Determine the [X, Y] coordinate at the center of the cell enclosing the given text.  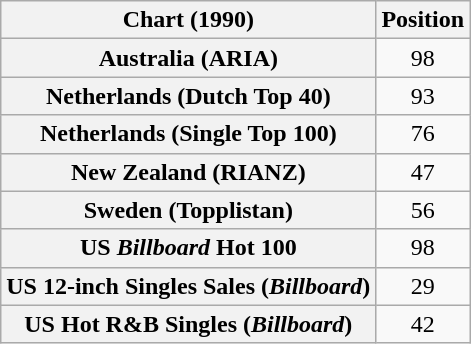
Netherlands (Single Top 100) [188, 134]
76 [423, 134]
Netherlands (Dutch Top 40) [188, 96]
Australia (ARIA) [188, 58]
Chart (1990) [188, 20]
US 12-inch Singles Sales (Billboard) [188, 286]
56 [423, 210]
47 [423, 172]
US Hot R&B Singles (Billboard) [188, 324]
Position [423, 20]
Sweden (Topplistan) [188, 210]
93 [423, 96]
29 [423, 286]
US Billboard Hot 100 [188, 248]
42 [423, 324]
New Zealand (RIANZ) [188, 172]
